Scan for the cell matching the given text and deliver its (x, y) coordinate at center. 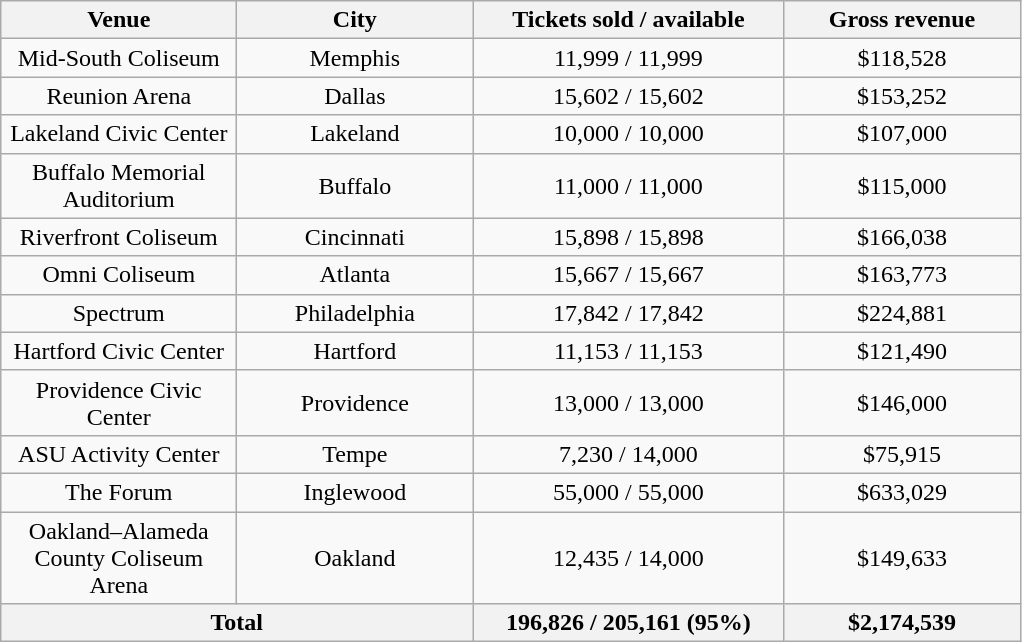
Hartford Civic Center (119, 351)
Lakeland Civic Center (119, 134)
Philadelphia (355, 313)
12,435 / 14,000 (628, 558)
Hartford (355, 351)
Tempe (355, 454)
$224,881 (902, 313)
Oakland–Alameda County Coliseum Arena (119, 558)
15,602 / 15,602 (628, 96)
Cincinnati (355, 237)
7,230 / 14,000 (628, 454)
Buffalo (355, 186)
$75,915 (902, 454)
$121,490 (902, 351)
Tickets sold / available (628, 20)
55,000 / 55,000 (628, 492)
$153,252 (902, 96)
$146,000 (902, 402)
Atlanta (355, 275)
Omni Coliseum (119, 275)
10,000 / 10,000 (628, 134)
15,898 / 15,898 (628, 237)
Memphis (355, 58)
Mid-South Coliseum (119, 58)
Oakland (355, 558)
$118,528 (902, 58)
11,000 / 11,000 (628, 186)
ASU Activity Center (119, 454)
Providence (355, 402)
Riverfront Coliseum (119, 237)
Reunion Arena (119, 96)
13,000 / 13,000 (628, 402)
17,842 / 17,842 (628, 313)
Providence Civic Center (119, 402)
196,826 / 205,161 (95%) (628, 623)
$107,000 (902, 134)
$166,038 (902, 237)
15,667 / 15,667 (628, 275)
$2,174,539 (902, 623)
Total (237, 623)
$115,000 (902, 186)
Spectrum (119, 313)
Inglewood (355, 492)
Dallas (355, 96)
Venue (119, 20)
$149,633 (902, 558)
Buffalo Memorial Auditorium (119, 186)
City (355, 20)
The Forum (119, 492)
11,999 / 11,999 (628, 58)
$163,773 (902, 275)
11,153 / 11,153 (628, 351)
$633,029 (902, 492)
Lakeland (355, 134)
Gross revenue (902, 20)
